Determine the [X, Y] coordinate at the center of the cell enclosing the given text.  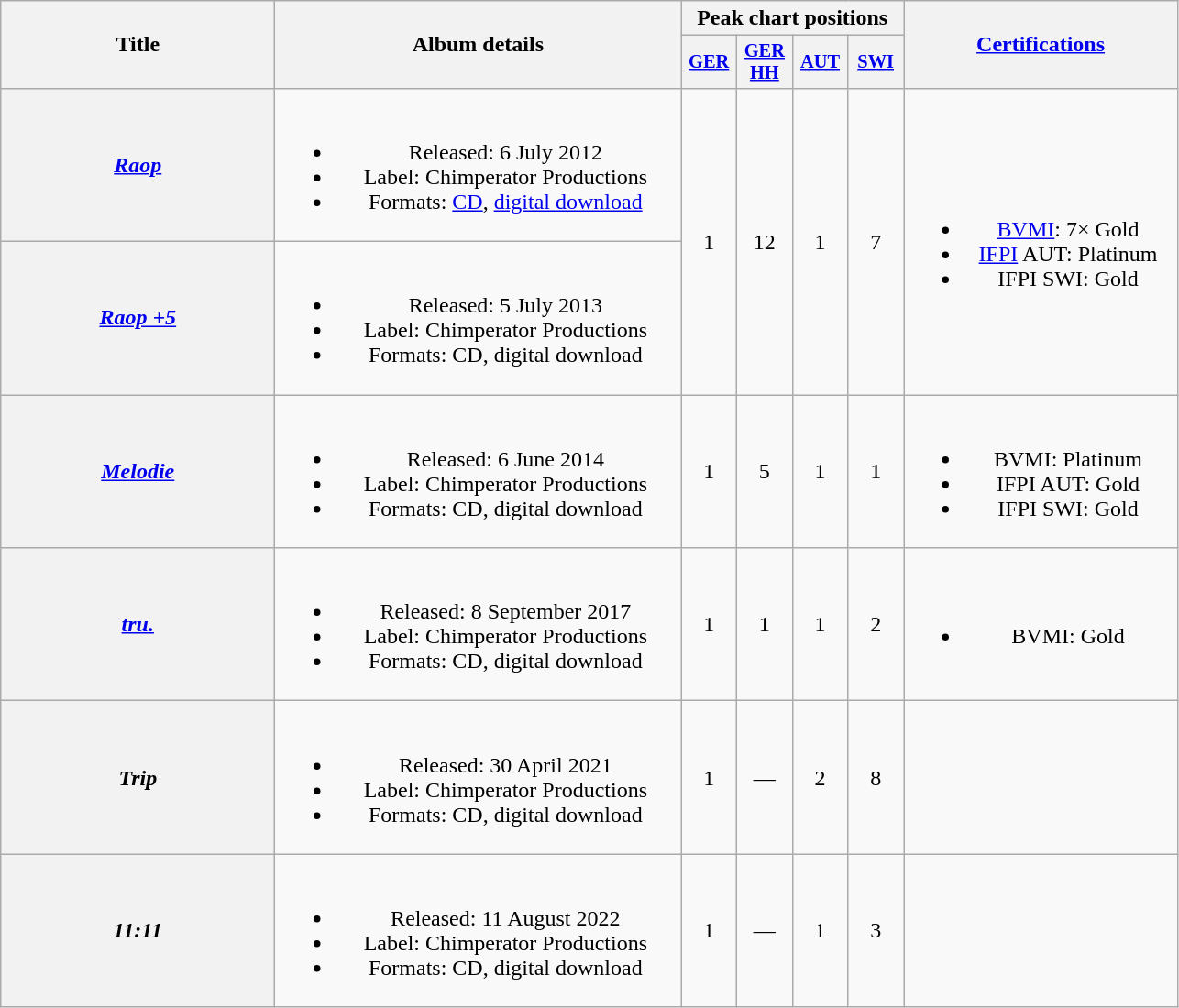
Released: 11 August 2022Label: Chimperator ProductionsFormats: CD, digital download [479, 931]
Released: 6 July 2012Label: Chimperator ProductionsFormats: CD, digital download [479, 165]
BVMI: Gold [1041, 625]
SWI [876, 62]
5 [765, 471]
Raop [138, 165]
12 [765, 241]
Released: 8 September 2017Label: Chimperator ProductionsFormats: CD, digital download [479, 625]
Melodie [138, 471]
Certifications [1041, 45]
7 [876, 241]
BVMI: 7× GoldIFPI AUT: PlatinumIFPI SWI: Gold [1041, 241]
AUT [820, 62]
3 [876, 931]
Released: 30 April 2021Label: Chimperator ProductionsFormats: CD, digital download [479, 777]
GERHH [765, 62]
11:11 [138, 931]
Released: 6 June 2014Label: Chimperator ProductionsFormats: CD, digital download [479, 471]
Title [138, 45]
GER [710, 62]
Released: 5 July 2013Label: Chimperator ProductionsFormats: CD, digital download [479, 319]
Raop +5 [138, 319]
BVMI: PlatinumIFPI AUT: GoldIFPI SWI: Gold [1041, 471]
Album details [479, 45]
Peak chart positions [792, 18]
8 [876, 777]
Trip [138, 777]
tru. [138, 625]
